Return (x, y) of the center of cell containing provided text 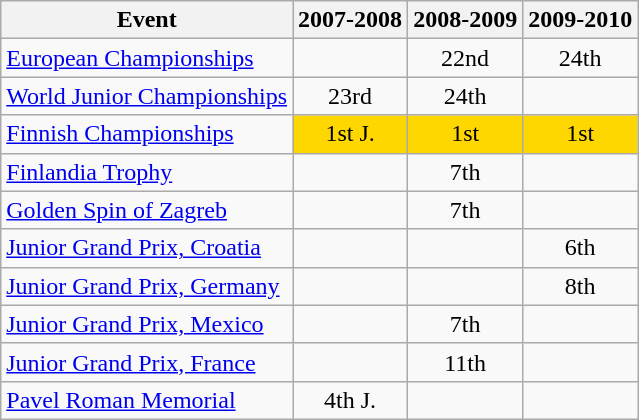
Event (147, 20)
Junior Grand Prix, Mexico (147, 324)
Pavel Roman Memorial (147, 400)
World Junior Championships (147, 96)
2009-2010 (580, 20)
22nd (466, 58)
1st J. (350, 134)
6th (580, 248)
European Championships (147, 58)
Junior Grand Prix, Croatia (147, 248)
2007-2008 (350, 20)
23rd (350, 96)
Junior Grand Prix, France (147, 362)
11th (466, 362)
8th (580, 286)
Finnish Championships (147, 134)
Finlandia Trophy (147, 172)
Golden Spin of Zagreb (147, 210)
4th J. (350, 400)
2008-2009 (466, 20)
Junior Grand Prix, Germany (147, 286)
